For the text-containing cell, return its midpoint in (x, y) coordinate format. 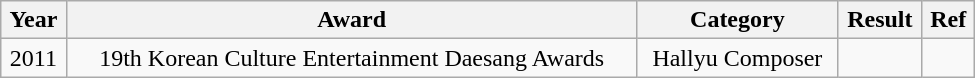
Hallyu Composer (737, 58)
19th Korean Culture Entertainment Daesang Awards (352, 58)
Year (34, 20)
Ref (948, 20)
Award (352, 20)
Result (880, 20)
2011 (34, 58)
Category (737, 20)
